Extract the [X, Y] coordinate from the center of the cell holding the provided text.  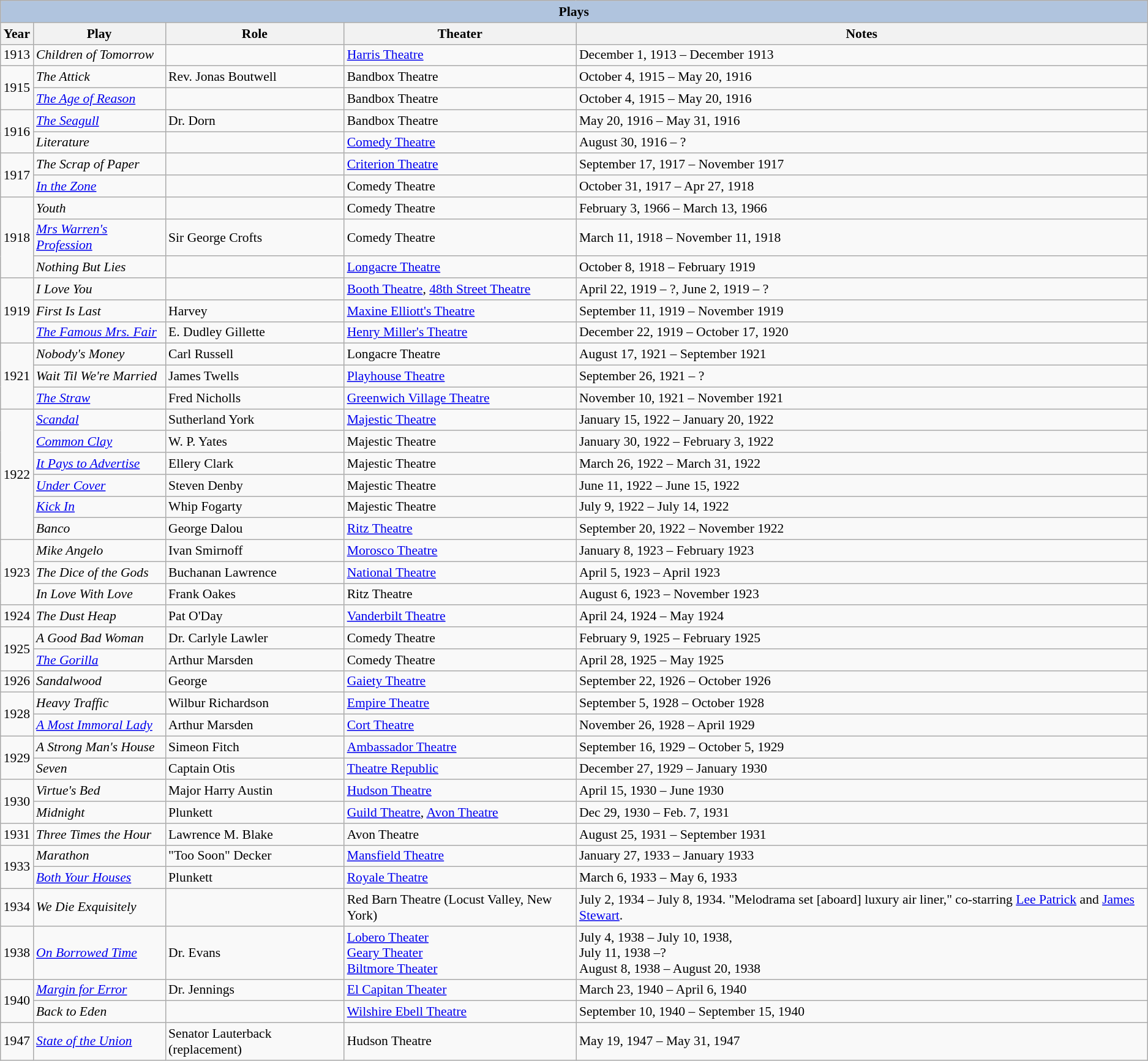
Sutherland York [255, 420]
November 10, 1921 – November 1921 [862, 398]
March 26, 1922 – March 31, 1922 [862, 463]
1922 [17, 474]
March 23, 1940 – April 6, 1940 [862, 990]
Theater [460, 34]
Captain Otis [255, 769]
Margin for Error [99, 990]
Virtue's Bed [99, 791]
El Capitan Theater [460, 990]
Steven Denby [255, 486]
Wilbur Richardson [255, 703]
Morosco Theatre [460, 551]
January 27, 1933 – January 1933 [862, 856]
The Famous Mrs. Fair [99, 332]
1933 [17, 867]
1930 [17, 802]
Common Clay [99, 442]
Wait Til We're Married [99, 377]
August 25, 1931 – September 1931 [862, 834]
1913 [17, 55]
March 11, 1918 – November 11, 1918 [862, 238]
Notes [862, 34]
September 26, 1921 – ? [862, 377]
Carl Russell [255, 354]
In Love With Love [99, 594]
April 28, 1925 – May 1925 [862, 660]
Midnight [99, 812]
May 19, 1947 – May 31, 1947 [862, 1042]
Seven [99, 769]
Role [255, 34]
Banco [99, 529]
February 3, 1966 – March 13, 1966 [862, 208]
Frank Oakes [255, 594]
James Twells [255, 377]
Royale Theatre [460, 878]
September 10, 1940 – September 15, 1940 [862, 1012]
1928 [17, 714]
"Too Soon" Decker [255, 856]
June 11, 1922 – June 15, 1922 [862, 486]
September 16, 1929 – October 5, 1929 [862, 747]
Ivan Smirnoff [255, 551]
On Borrowed Time [99, 953]
Criterion Theatre [460, 165]
October 8, 1918 – February 1919 [862, 268]
Three Times the Hour [99, 834]
Guild Theatre, Avon Theatre [460, 812]
A Most Immoral Lady [99, 725]
1919 [17, 311]
We Die Exquisitely [99, 907]
George [255, 681]
July 4, 1938 – July 10, 1938,July 11, 1938 –?August 8, 1938 – August 20, 1938 [862, 953]
The Dust Heap [99, 617]
Booth Theatre, 48th Street Theatre [460, 289]
Marathon [99, 856]
Senator Lauterback (replacement) [255, 1042]
The Attick [99, 77]
Under Cover [99, 486]
Dr. Evans [255, 953]
November 26, 1928 – April 1929 [862, 725]
Red Barn Theatre (Locust Valley, New York) [460, 907]
Play [99, 34]
Playhouse Theatre [460, 377]
December 22, 1919 – October 17, 1920 [862, 332]
September 20, 1922 – November 1922 [862, 529]
First Is Last [99, 311]
January 8, 1923 – February 1923 [862, 551]
March 6, 1933 – May 6, 1933 [862, 878]
July 2, 1934 – July 8, 1934. "Melodrama set [aboard] luxury air liner," co-starring Lee Patrick and James Stewart. [862, 907]
January 30, 1922 – February 3, 1922 [862, 442]
Vanderbilt Theatre [460, 617]
August 30, 1916 – ? [862, 143]
July 9, 1922 – July 14, 1922 [862, 507]
1916 [17, 131]
Harris Theatre [460, 55]
Mike Angelo [99, 551]
1938 [17, 953]
Ellery Clark [255, 463]
Scandal [99, 420]
Sir George Crofts [255, 238]
Whip Fogarty [255, 507]
August 6, 1923 – November 1923 [862, 594]
Ambassador Theatre [460, 747]
Cort Theatre [460, 725]
September 17, 1917 – November 1917 [862, 165]
The Scrap of Paper [99, 165]
Pat O'Day [255, 617]
Both Your Houses [99, 878]
August 17, 1921 – September 1921 [862, 354]
Dr. Carlyle Lawler [255, 638]
George Dalou [255, 529]
Literature [99, 143]
Kick In [99, 507]
February 9, 1925 – February 1925 [862, 638]
E. Dudley Gillette [255, 332]
April 15, 1930 – June 1930 [862, 791]
Henry Miller's Theatre [460, 332]
Dr. Jennings [255, 990]
A Good Bad Woman [99, 638]
1918 [17, 238]
It Pays to Advertise [99, 463]
W. P. Yates [255, 442]
1915 [17, 88]
Harvey [255, 311]
The Dice of the Gods [99, 572]
Mrs Warren's Profession [99, 238]
Lawrence M. Blake [255, 834]
Major Harry Austin [255, 791]
Lobero Theater Geary TheaterBiltmore Theater [460, 953]
September 5, 1928 – October 1928 [862, 703]
January 15, 1922 – January 20, 1922 [862, 420]
1931 [17, 834]
Maxine Elliott's Theatre [460, 311]
The Straw [99, 398]
Nothing But Lies [99, 268]
September 22, 1926 – October 1926 [862, 681]
Dec 29, 1930 – Feb. 7, 1931 [862, 812]
The Seagull [99, 121]
April 5, 1923 – April 1923 [862, 572]
Rev. Jonas Boutwell [255, 77]
Gaiety Theatre [460, 681]
The Gorilla [99, 660]
1924 [17, 617]
Nobody's Money [99, 354]
December 1, 1913 – December 1913 [862, 55]
Back to Eden [99, 1012]
Greenwich Village Theatre [460, 398]
The Age of Reason [99, 99]
December 27, 1929 – January 1930 [862, 769]
Theatre Republic [460, 769]
Dr. Dorn [255, 121]
1923 [17, 573]
April 22, 1919 – ?, June 2, 1919 – ? [862, 289]
Plays [574, 12]
May 20, 1916 – May 31, 1916 [862, 121]
Sandalwood [99, 681]
1929 [17, 758]
Heavy Traffic [99, 703]
Empire Theatre [460, 703]
1934 [17, 907]
1917 [17, 175]
Fred Nicholls [255, 398]
I Love You [99, 289]
1947 [17, 1042]
1940 [17, 1000]
April 24, 1924 – May 1924 [862, 617]
Year [17, 34]
Buchanan Lawrence [255, 572]
Youth [99, 208]
A Strong Man's House [99, 747]
Mansfield Theatre [460, 856]
Wilshire Ebell Theatre [460, 1012]
Children of Tomorrow [99, 55]
Avon Theatre [460, 834]
1926 [17, 681]
1925 [17, 649]
National Theatre [460, 572]
1921 [17, 376]
Simeon Fitch [255, 747]
State of the Union [99, 1042]
October 31, 1917 – Apr 27, 1918 [862, 186]
In the Zone [99, 186]
September 11, 1919 – November 1919 [862, 311]
